From the cell containing the given text, extract its center point as [X, Y] coordinate. 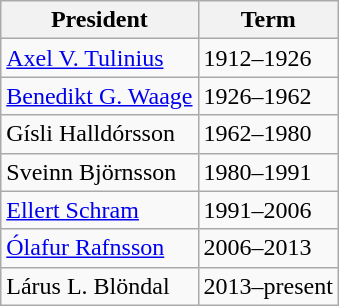
2013–present [268, 286]
1962–1980 [268, 134]
1980–1991 [268, 172]
Benedikt G. Waage [100, 96]
1912–1926 [268, 58]
1926–1962 [268, 96]
Sveinn Björnsson [100, 172]
Lárus L. Blöndal [100, 286]
Ellert Schram [100, 210]
Gísli Halldórsson [100, 134]
Axel V. Tulinius [100, 58]
Ólafur Rafnsson [100, 248]
Term [268, 20]
2006–2013 [268, 248]
President [100, 20]
1991–2006 [268, 210]
